Pinpoint the cell where the given text exists, returning its (x, y) midpoint coordinate. 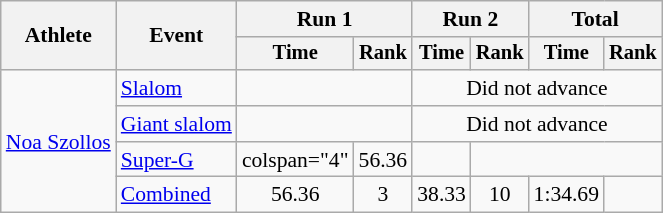
1:34.69 (566, 195)
Total (596, 19)
colspan="4" (296, 160)
Noa Szollos (58, 141)
Athlete (58, 36)
Super-G (176, 160)
Run 2 (470, 19)
10 (500, 195)
Slalom (176, 88)
38.33 (442, 195)
Event (176, 36)
Run 1 (324, 19)
Giant slalom (176, 124)
Combined (176, 195)
3 (384, 195)
